Detect which cell encompasses the target text, then output its [X, Y] center coordinate. 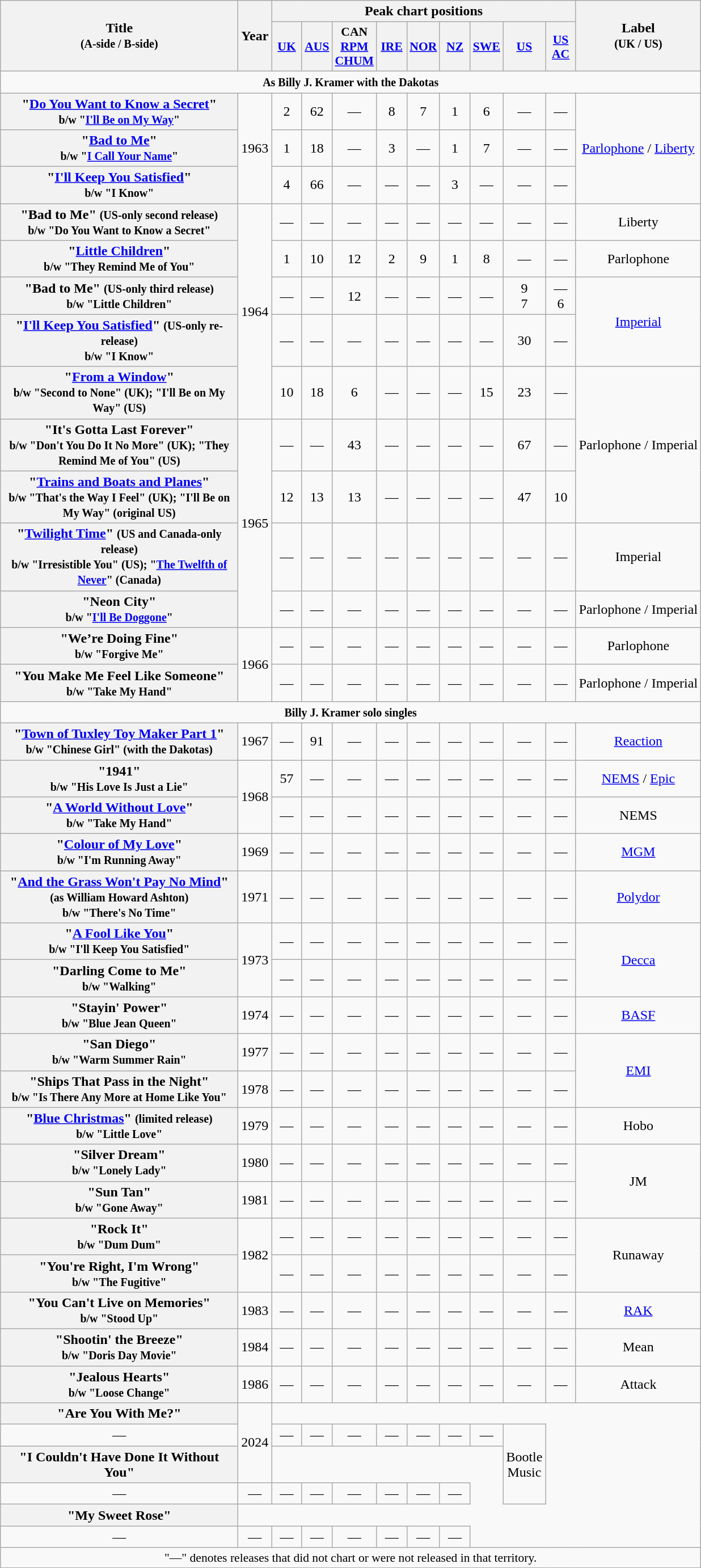
1966 [255, 664]
47 [524, 497]
Reaction [638, 741]
—6 [560, 296]
"Shootin' the Breeze"b/w "Doris Day Movie" [119, 1347]
EMI [638, 1070]
NEMS / Epic [638, 778]
2024 [255, 1443]
"A Fool Like You"b/w "I'll Keep You Satisfied" [119, 942]
Title(A-side / B-side) [119, 36]
"Do You Want to Know a Secret"b/w "I'll Be on My Way" [119, 111]
MGM [638, 852]
1967 [255, 741]
1974 [255, 1015]
"We’re Doing Fine"b/w "Forgive Me" [119, 646]
BASF [638, 1015]
"A World Without Love"b/w "Take My Hand" [119, 816]
1983 [255, 1310]
US [524, 47]
1964 [255, 311]
62 [316, 111]
"Trains and Boats and Planes"b/w "That's the Way I Feel" (UK); "I'll Be on My Way" (original US) [119, 497]
1965 [255, 523]
"Little Children"b/w "They Remind Me of You" [119, 259]
1977 [255, 1052]
"Bad to Me" (US-only third release)b/w "Little Children" [119, 296]
1978 [255, 1089]
NEMS [638, 816]
"Colour of My Love"b/w "I'm Running Away" [119, 852]
Mean [638, 1347]
"Neon City"b/w "I'll Be Doggone" [119, 609]
NZ [455, 47]
As Billy J. Kramer with the Dakotas [350, 82]
"San Diego"b/w "Warm Summer Rain" [119, 1052]
1963 [255, 149]
Attack [638, 1384]
1973 [255, 960]
"I'll Keep You Satisfied" (US-only re-release)b/w "I Know" [119, 340]
"Bad to Me"b/w "I Call Your Name" [119, 149]
"You're Right, I'm Wrong"b/w "The Fugitive" [119, 1273]
NOR [423, 47]
"Darling Come to Me"b/w "Walking" [119, 978]
67 [524, 445]
1968 [255, 797]
SWE [487, 47]
"From a Window"b/w "Second to None" (UK); "I'll Be on My Way" (US) [119, 393]
"Ships That Pass in the Night"b/w "Is There Any More at Home Like You" [119, 1089]
43 [354, 445]
UK [287, 47]
9 [423, 259]
"1941"b/w "His Love Is Just a Lie" [119, 778]
Liberty [638, 222]
1969 [255, 852]
AUS [316, 47]
1980 [255, 1163]
1981 [255, 1199]
JM [638, 1181]
1986 [255, 1384]
Decca [638, 960]
Bootle Music [524, 1465]
"Town of Tuxley Toy Maker Part 1"b/w "Chinese Girl" (with the Dakotas) [119, 741]
CANRPMCHUM [354, 47]
Billy J. Kramer solo singles [350, 712]
57 [287, 778]
"Blue Christmas" (limited release)b/w "Little Love" [119, 1126]
1979 [255, 1126]
1982 [255, 1255]
Year [255, 36]
15 [487, 393]
23 [524, 393]
1971 [255, 897]
"You Make Me Feel Like Someone"b/w "Take My Hand" [119, 683]
"Jealous Hearts"b/w "Loose Change" [119, 1384]
1984 [255, 1347]
97 [524, 296]
"I'll Keep You Satisfied"b/w "I Know" [119, 185]
"I Couldn't Have Done It Without You" [119, 1465]
Hobo [638, 1126]
"And the Grass Won't Pay No Mind" (as William Howard Ashton)b/w "There's No Time" [119, 897]
Parlophone / Liberty [638, 149]
66 [316, 185]
IRE [391, 47]
"Bad to Me" (US-only second release)b/w "Do You Want to Know a Secret" [119, 222]
Polydor [638, 897]
Label(UK / US) [638, 36]
Peak chart positions [424, 11]
"Stayin' Power"b/w "Blue Jean Queen" [119, 1015]
"Silver Dream"b/w "Lonely Lady" [119, 1163]
"My Sweet Rose" [119, 1515]
"It's Gotta Last Forever"b/w "Don't You Do It No More" (UK); "They Remind Me of You" (US) [119, 445]
"Rock It"b/w "Dum Dum" [119, 1237]
4 [287, 185]
"—" denotes releases that did not chart or were not released in that territory. [350, 1558]
30 [524, 340]
"You Can't Live on Memories"b/w "Stood Up" [119, 1310]
"Twilight Time" (US and Canada-only release)b/w "Irresistible You" (US); "The Twelfth of Never" (Canada) [119, 557]
"Are You With Me?" [119, 1414]
Runaway [638, 1255]
RAK [638, 1310]
"Sun Tan"b/w "Gone Away" [119, 1199]
US AC [560, 47]
91 [316, 741]
